Extract the (X, Y) coordinate from the center of the cell holding the provided text.  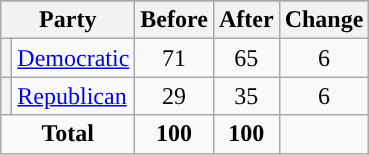
35 (246, 96)
Party (68, 20)
After (246, 20)
Before (174, 20)
65 (246, 58)
29 (174, 96)
Republican (74, 96)
Change (324, 20)
Democratic (74, 58)
71 (174, 58)
Total (68, 134)
